Locate the cell with the specified text and output its [x, y] center coordinate. 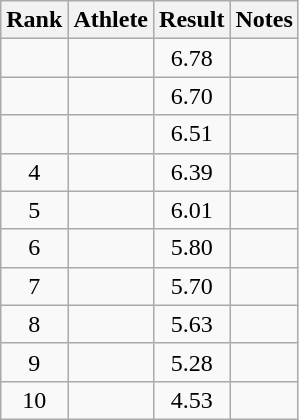
5 [34, 210]
Rank [34, 20]
Result [192, 20]
6.51 [192, 134]
9 [34, 362]
Athlete [111, 20]
5.63 [192, 324]
6 [34, 248]
8 [34, 324]
6.39 [192, 172]
4 [34, 172]
5.80 [192, 248]
Notes [264, 20]
7 [34, 286]
6.70 [192, 96]
5.28 [192, 362]
5.70 [192, 286]
4.53 [192, 400]
10 [34, 400]
6.78 [192, 58]
6.01 [192, 210]
